Return the (X, Y) coordinate for the center point of the cell that contains the specified text.  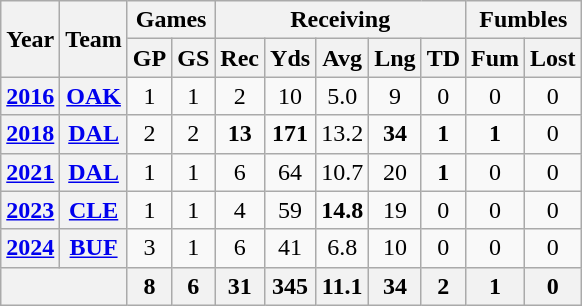
4 (240, 210)
Avg (342, 58)
Fumbles (524, 20)
14.8 (342, 210)
9 (395, 96)
11.1 (342, 286)
19 (395, 210)
2018 (30, 134)
Year (30, 39)
BUF (94, 248)
Receiving (340, 20)
20 (395, 172)
2021 (30, 172)
3 (149, 248)
6.8 (342, 248)
8 (149, 286)
GS (194, 58)
59 (290, 210)
Yds (290, 58)
171 (290, 134)
TD (443, 58)
CLE (94, 210)
64 (290, 172)
Fum (496, 58)
13.2 (342, 134)
Lng (395, 58)
41 (290, 248)
2023 (30, 210)
2024 (30, 248)
Rec (240, 58)
OAK (94, 96)
10.7 (342, 172)
2016 (30, 96)
31 (240, 286)
GP (149, 58)
Lost (553, 58)
345 (290, 286)
Games (170, 20)
5.0 (342, 96)
13 (240, 134)
Team (94, 39)
